Pinpoint the cell where the given text exists, returning its (x, y) midpoint coordinate. 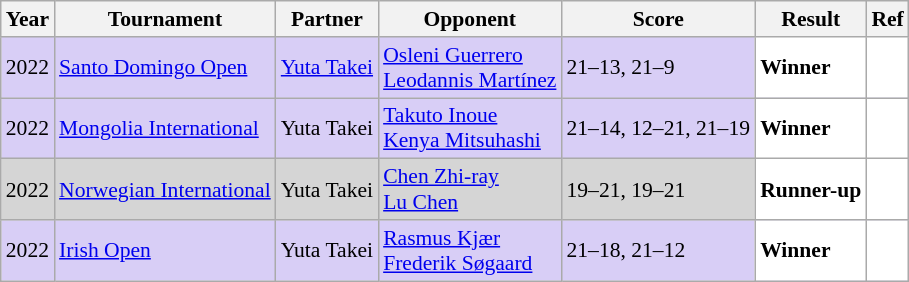
Takuto Inoue Kenya Mitsuhashi (470, 128)
Chen Zhi-ray Lu Chen (470, 190)
Santo Domingo Open (165, 68)
Year (28, 19)
21–18, 21–12 (658, 250)
21–13, 21–9 (658, 68)
Opponent (470, 19)
Score (658, 19)
21–14, 12–21, 21–19 (658, 128)
Runner-up (810, 190)
Rasmus Kjær Frederik Søgaard (470, 250)
Tournament (165, 19)
19–21, 19–21 (658, 190)
Irish Open (165, 250)
Mongolia International (165, 128)
Osleni Guerrero Leodannis Martínez (470, 68)
Partner (327, 19)
Result (810, 19)
Ref (887, 19)
Norwegian International (165, 190)
